Provide the [X, Y] coordinate of the cell's center where the given text is located.  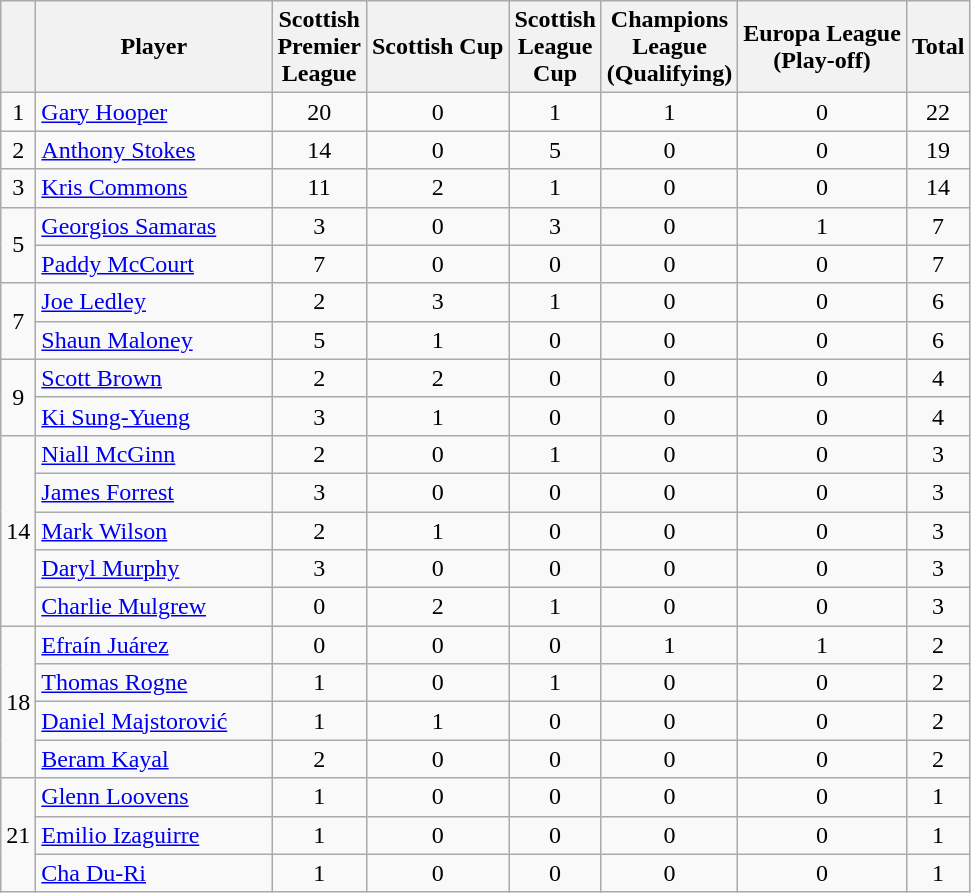
Scottish Premier League [320, 47]
James Forrest [154, 492]
Daniel Majstorović [154, 721]
Mark Wilson [154, 531]
Charlie Mulgrew [154, 607]
Scottish League Cup [555, 47]
Gary Hooper [154, 112]
Europa League(Play-off) [822, 47]
20 [320, 112]
Paddy McCourt [154, 264]
Champions League(Qualifying) [669, 47]
21 [18, 835]
Scottish Cup [437, 47]
9 [18, 397]
11 [320, 188]
Efraín Juárez [154, 645]
Anthony Stokes [154, 150]
Scott Brown [154, 378]
Daryl Murphy [154, 569]
Ki Sung-Yueng [154, 416]
18 [18, 702]
Georgios Samaras [154, 226]
Glenn Loovens [154, 797]
Cha Du-Ri [154, 873]
Kris Commons [154, 188]
Total [938, 47]
Shaun Maloney [154, 340]
Beram Kayal [154, 759]
Thomas Rogne [154, 683]
Niall McGinn [154, 454]
Emilio Izaguirre [154, 835]
22 [938, 112]
Joe Ledley [154, 302]
Player [154, 47]
19 [938, 150]
